Return the (x, y) coordinate for the center point of the cell that contains the specified text.  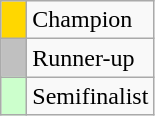
Runner-up (90, 58)
Semifinalist (90, 96)
Champion (90, 20)
